Search for the cell housing the specified text and yield its (x, y) center coordinate. 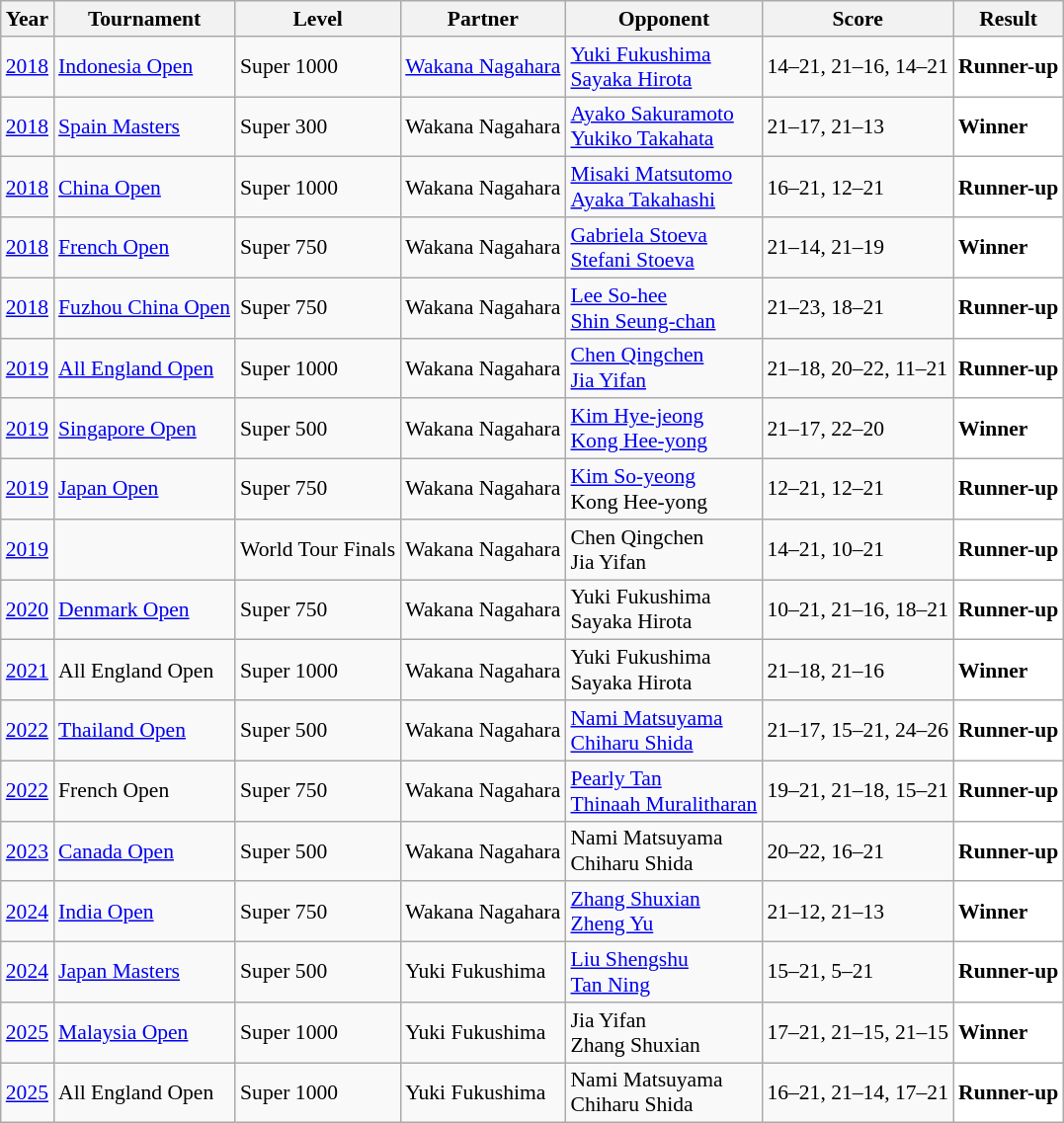
Canada Open (144, 851)
20–22, 16–21 (858, 851)
Partner (482, 19)
Japan Masters (144, 972)
Ayako Sakuramoto Yukiko Takahata (664, 126)
Misaki Matsutomo Ayaka Takahashi (664, 188)
Year (28, 19)
17–21, 21–15, 21–15 (858, 1033)
19–21, 21–18, 15–21 (858, 790)
10–21, 21–16, 18–21 (858, 610)
21–17, 15–21, 24–26 (858, 731)
Indonesia Open (144, 67)
Liu Shengshu Tan Ning (664, 972)
Super 300 (318, 126)
16–21, 12–21 (858, 188)
21–18, 20–22, 11–21 (858, 367)
Spain Masters (144, 126)
Malaysia Open (144, 1033)
Pearly Tan Thinaah Muralitharan (664, 790)
2023 (28, 851)
Level (318, 19)
China Open (144, 188)
Gabriela Stoeva Stefani Stoeva (664, 247)
15–21, 5–21 (858, 972)
Tournament (144, 19)
2020 (28, 610)
21–23, 18–21 (858, 308)
Kim So-yeong Kong Hee-yong (664, 490)
12–21, 12–21 (858, 490)
21–14, 21–19 (858, 247)
Result (1008, 19)
16–21, 21–14, 17–21 (858, 1092)
India Open (144, 913)
21–18, 21–16 (858, 670)
Lee So-hee Shin Seung-chan (664, 308)
Japan Open (144, 490)
Fuzhou China Open (144, 308)
Thailand Open (144, 731)
21–17, 22–20 (858, 429)
21–17, 21–13 (858, 126)
Score (858, 19)
14–21, 21–16, 14–21 (858, 67)
Jia Yifan Zhang Shuxian (664, 1033)
2021 (28, 670)
14–21, 10–21 (858, 549)
World Tour Finals (318, 549)
21–12, 21–13 (858, 913)
Denmark Open (144, 610)
Singapore Open (144, 429)
Kim Hye-jeong Kong Hee-yong (664, 429)
Zhang Shuxian Zheng Yu (664, 913)
Opponent (664, 19)
